Return [X, Y] of the center of cell containing provided text 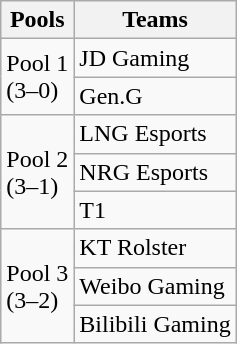
Weibo Gaming [155, 286]
Teams [155, 20]
JD Gaming [155, 58]
Gen.G [155, 96]
Pool 1(3–0) [38, 77]
LNG Esports [155, 134]
NRG Esports [155, 172]
T1 [155, 210]
Pools [38, 20]
Bilibili Gaming [155, 324]
Pool 3(3–2) [38, 286]
Pool 2(3–1) [38, 172]
KT Rolster [155, 248]
